Determine the [X, Y] coordinate at the center of the cell enclosing the given text.  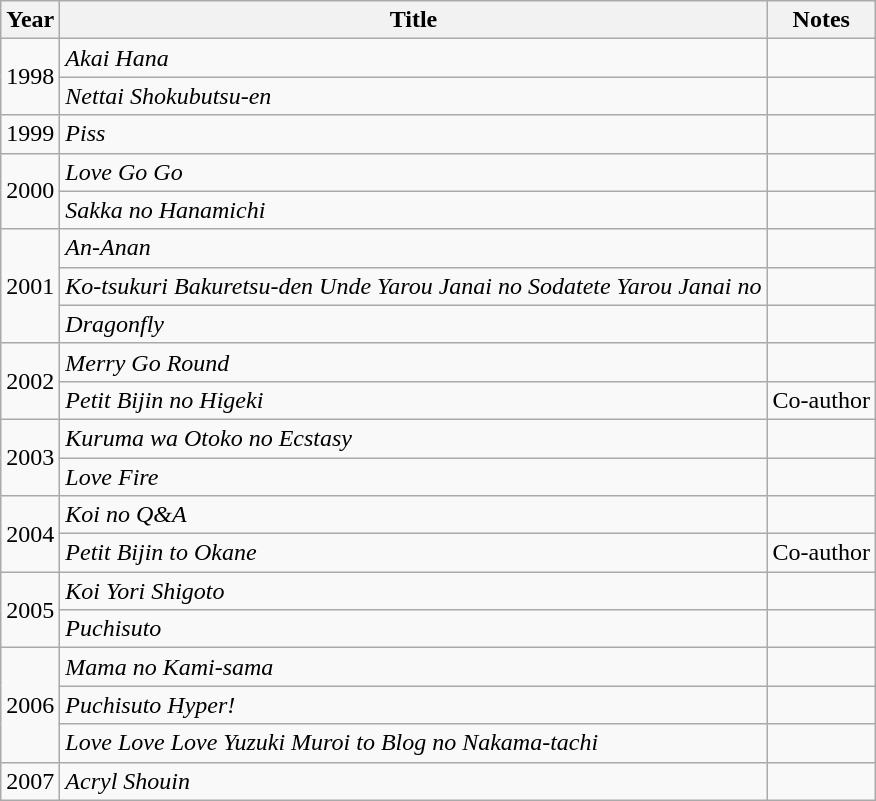
2004 [30, 534]
Petit Bijin no Higeki [414, 400]
Nettai Shokubutsu-en [414, 96]
2002 [30, 381]
2001 [30, 286]
Koi no Q&A [414, 515]
2006 [30, 705]
1998 [30, 77]
Notes [821, 20]
Title [414, 20]
2000 [30, 191]
An-Anan [414, 248]
2005 [30, 610]
Puchisuto Hyper! [414, 705]
Kuruma wa Otoko no Ecstasy [414, 438]
Mama no Kami-sama [414, 667]
Acryl Shouin [414, 781]
Merry Go Round [414, 362]
Love Fire [414, 477]
2007 [30, 781]
Koi Yori Shigoto [414, 591]
Petit Bijin to Okane [414, 553]
Love Love Love Yuzuki Muroi to Blog no Nakama-tachi [414, 743]
Piss [414, 134]
1999 [30, 134]
Love Go Go [414, 172]
2003 [30, 457]
Sakka no Hanamichi [414, 210]
Dragonfly [414, 324]
Year [30, 20]
Akai Hana [414, 58]
Puchisuto [414, 629]
Ko-tsukuri Bakuretsu-den Unde Yarou Janai no Sodatete Yarou Janai no [414, 286]
